Pinpoint the cell where the given text exists, returning its [X, Y] midpoint coordinate. 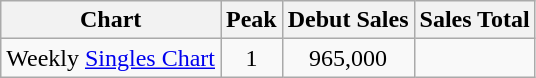
Weekly Singles Chart [111, 58]
Chart [111, 20]
965,000 [348, 58]
Peak [252, 20]
Sales Total [474, 20]
1 [252, 58]
Debut Sales [348, 20]
